Provide the [x, y] coordinate of the cell's center where the given text is located.  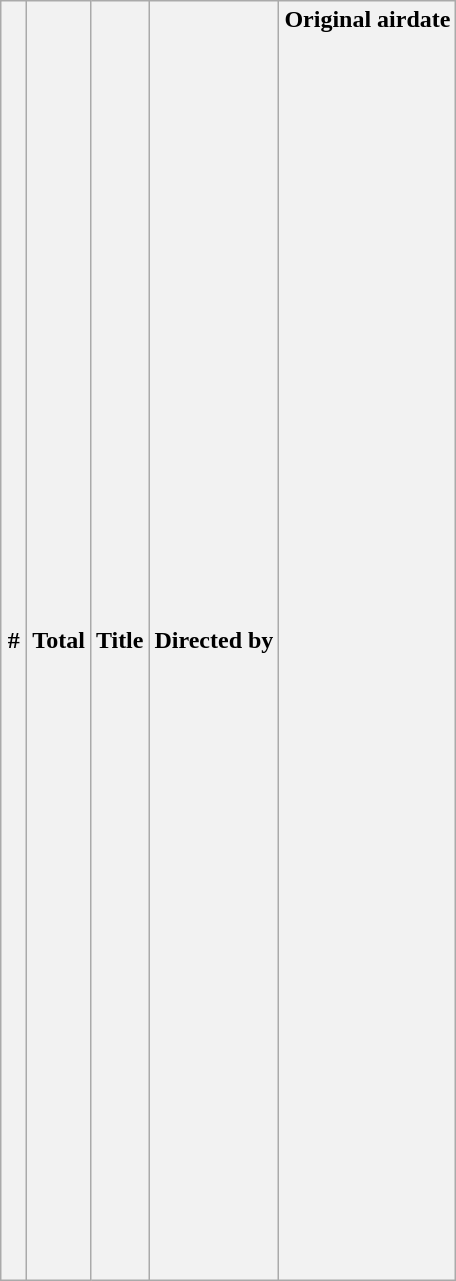
Title [120, 641]
# [14, 641]
Original airdate [368, 641]
Directed by [214, 641]
Total [59, 641]
